Provide the (X, Y) coordinate of the cell's center where the given text is located.  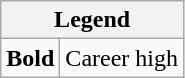
Bold (30, 58)
Legend (92, 20)
Career high (122, 58)
